Find where the given text appears and provide that cell's center as (X, Y) coordinate. 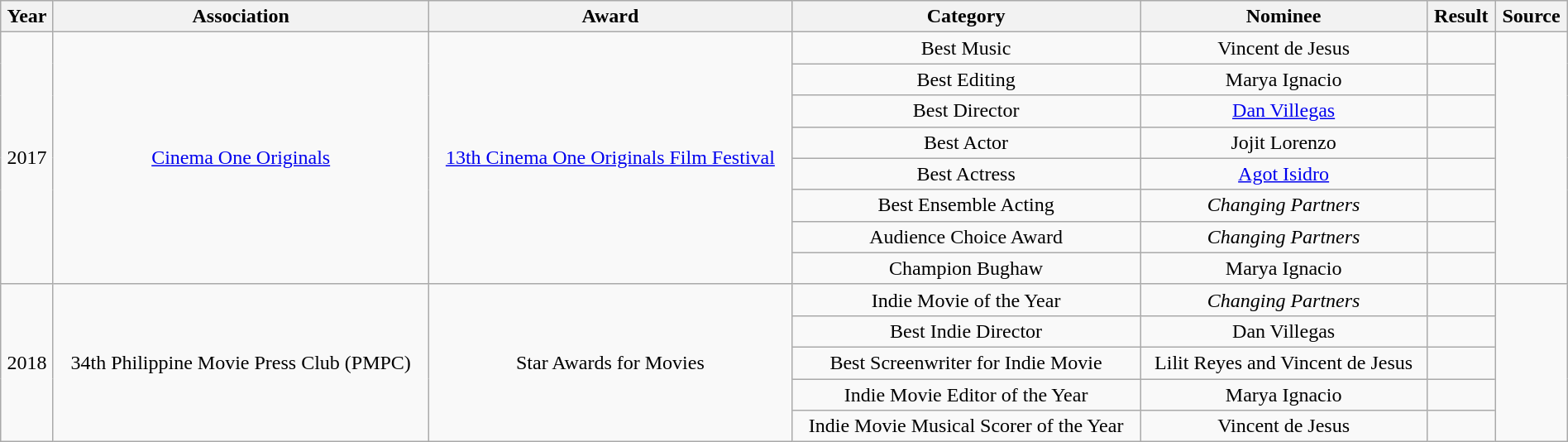
Indie Movie Editor of the Year (966, 395)
Star Awards for Movies (610, 363)
Result (1461, 17)
Audience Choice Award (966, 237)
Best Director (966, 111)
Best Actress (966, 174)
Indie Movie Musical Scorer of the Year (966, 426)
Association (241, 17)
Jojit Lorenzo (1284, 142)
Best Indie Director (966, 331)
Best Editing (966, 79)
Agot Isidro (1284, 174)
Best Ensemble Acting (966, 205)
Indie Movie of the Year (966, 300)
Source (1532, 17)
Year (26, 17)
Lilit Reyes and Vincent de Jesus (1284, 363)
34th Philippine Movie Press Club (PMPC) (241, 363)
Best Screenwriter for Indie Movie (966, 363)
2018 (26, 363)
Cinema One Originals (241, 158)
Best Actor (966, 142)
Best Music (966, 48)
2017 (26, 158)
13th Cinema One Originals Film Festival (610, 158)
Category (966, 17)
Nominee (1284, 17)
Award (610, 17)
Champion Bughaw (966, 268)
